Extract the (x, y) coordinate from the center of the cell holding the provided text.  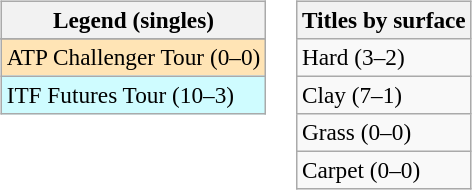
Legend (singles) (133, 20)
ATP Challenger Tour (0–0) (133, 57)
ITF Futures Tour (10–3) (133, 95)
Carpet (0–0) (384, 171)
Grass (0–0) (384, 133)
Titles by surface (384, 20)
Hard (3–2) (384, 57)
Clay (7–1) (384, 95)
